From the cell containing the given text, extract its center point as [x, y] coordinate. 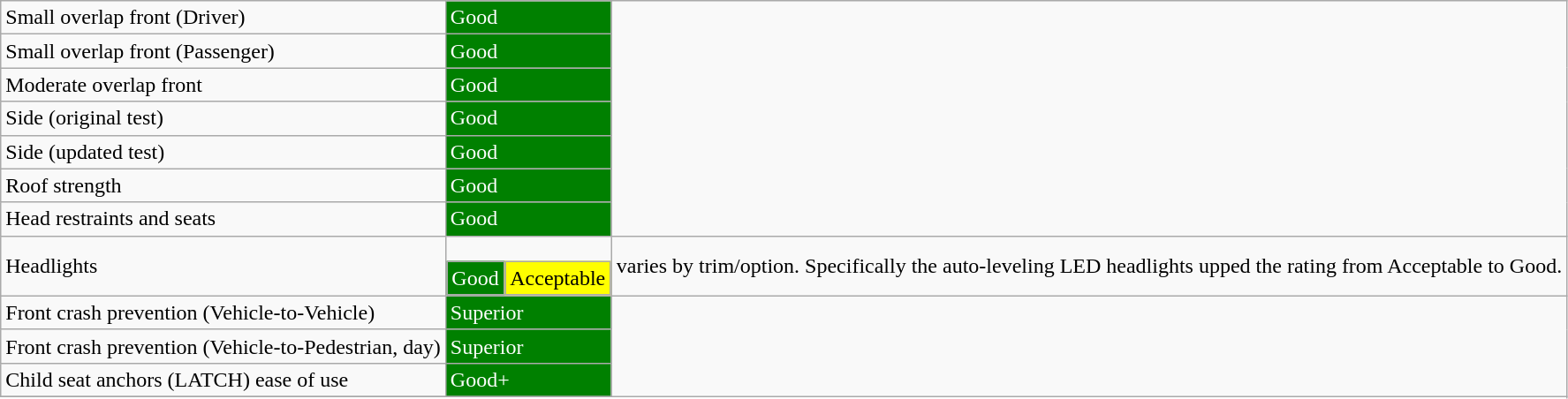
Side (original test) [223, 118]
Side (updated test) [223, 152]
Moderate overlap front [223, 85]
Roof strength [223, 185]
Small overlap front (Passenger) [223, 51]
Front crash prevention (Vehicle-to-Vehicle) [223, 312]
Front crash prevention (Vehicle-to-Pedestrian, day) [223, 346]
varies by trim/option. Specifically the auto-leveling LED headlights upped the rating from Acceptable to Good. [1088, 266]
Good Acceptable [528, 266]
Small overlap front (Driver) [223, 18]
Acceptable [557, 278]
Headlights [223, 266]
Good+ [528, 380]
Head restraints and seats [223, 219]
Child seat anchors (LATCH) ease of use [223, 380]
